Provide the [X, Y] coordinate of the cell's center where the given text is located.  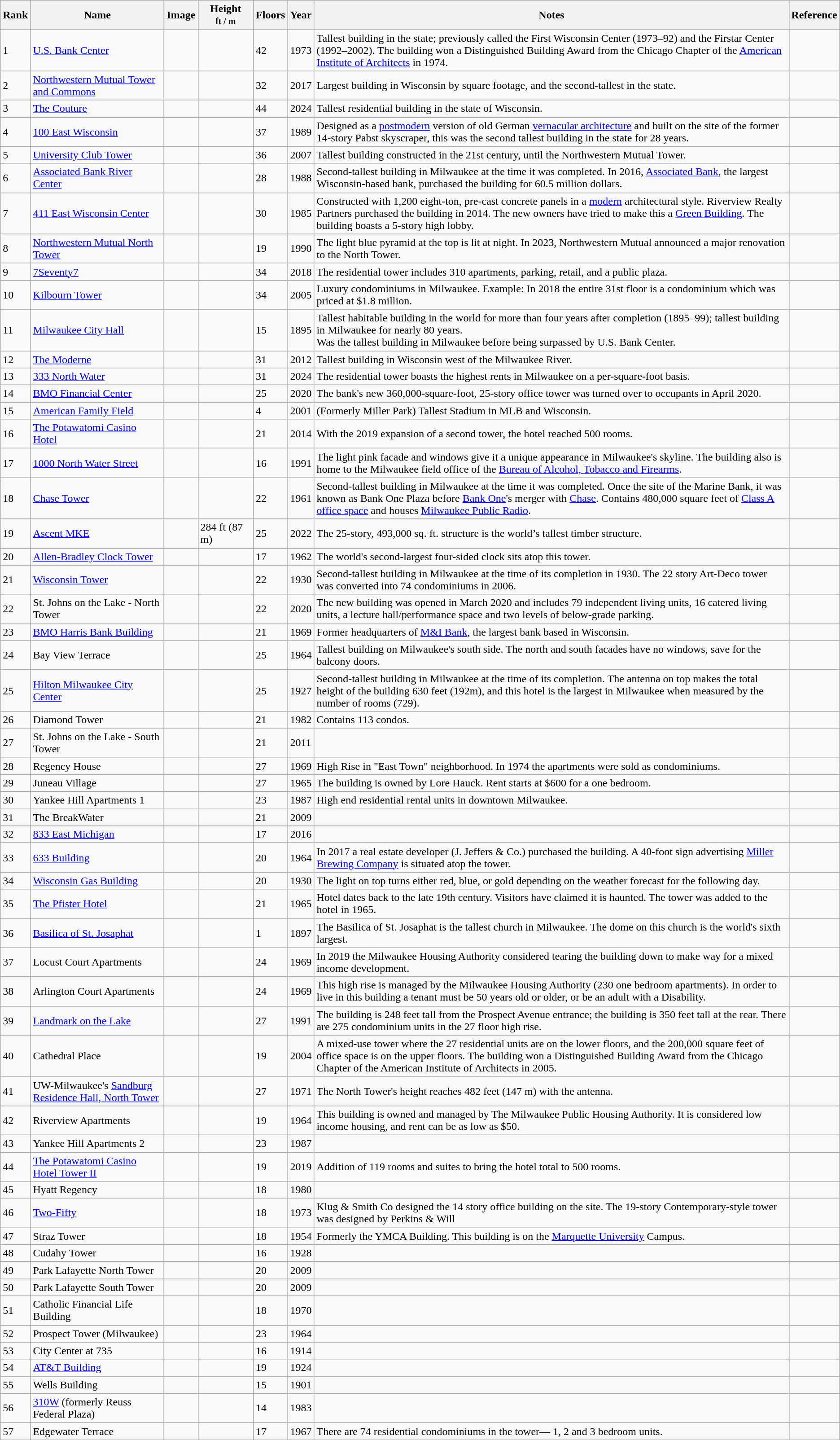
7 [15, 213]
Northwestern Mutual Tower and Commons [97, 85]
43 [15, 1143]
Luxury condominiums in Milwaukee. Example: In 2018 the entire 31st floor is a condominium which was priced at $1.8 million. [551, 294]
Arlington Court Apartments [97, 991]
2022 [301, 533]
American Family Field [97, 411]
Basilica of St. Josaphat [97, 933]
The light on top turns either red, blue, or gold depending on the weather forecast for the following day. [551, 881]
10 [15, 294]
Chase Tower [97, 498]
Contains 113 condos. [551, 720]
1983 [301, 1408]
University Club Tower [97, 155]
1914 [301, 1351]
City Center at 735 [97, 1351]
Tallest building in Wisconsin west of the Milwaukee River. [551, 360]
633 Building [97, 857]
High Rise in "East Town" neighborhood. In 1974 the apartments were sold as condominiums. [551, 766]
Wisconsin Tower [97, 580]
57 [15, 1431]
Bay View Terrace [97, 655]
Northwestern Mutual North Tower [97, 249]
2 [15, 85]
1988 [301, 178]
53 [15, 1351]
1961 [301, 498]
The Pfister Hotel [97, 904]
Formerly the YMCA Building. This building is on the Marquette University Campus. [551, 1236]
411 East Wisconsin Center [97, 213]
29 [15, 783]
45 [15, 1190]
2001 [301, 411]
Milwaukee City Hall [97, 330]
38 [15, 991]
1954 [301, 1236]
Year [301, 15]
There are 74 residential condominiums in the tower— 1, 2 and 3 bedroom units. [551, 1431]
The Potawatomi Casino Hotel Tower II [97, 1166]
The Potawatomi Casino Hotel [97, 434]
1000 North Water Street [97, 463]
The world's second-largest four-sided clock sits atop this tower. [551, 557]
This building is owned and managed by The Milwaukee Public Housing Authority. It is considered low income housing, and rent can be as low as $50. [551, 1120]
Tallest residential building in the state of Wisconsin. [551, 109]
Yankee Hill Apartments 1 [97, 800]
6 [15, 178]
Cathedral Place [97, 1056]
Image [181, 15]
Regency House [97, 766]
Prospect Tower (Milwaukee) [97, 1334]
The 25-story, 493,000 sq. ft. structure is the world’s tallest timber structure. [551, 533]
1928 [301, 1253]
Wells Building [97, 1385]
46 [15, 1213]
54 [15, 1368]
Klug & Smith Co designed the 14 story office building on the site. The 19-story Contemporary-style tower was designed by Perkins & Will [551, 1213]
The bank's new 360,000-square-foot, 25-story office tower was turned over to occupants in April 2020. [551, 394]
Former headquarters of M&I Bank, the largest bank based in Wisconsin. [551, 632]
47 [15, 1236]
Juneau Village [97, 783]
Reference [814, 15]
With the 2019 expansion of a second tower, the hotel reached 500 rooms. [551, 434]
UW-Milwaukee's Sandburg Residence Hall, North Tower [97, 1091]
13 [15, 377]
The North Tower's height reaches 482 feet (147 m) with the antenna. [551, 1091]
833 East Michigan [97, 834]
310W (formerly Reuss Federal Plaza) [97, 1408]
The residential tower includes 310 apartments, parking, retail, and a public plaza. [551, 272]
Park Lafayette South Tower [97, 1287]
40 [15, 1056]
48 [15, 1253]
51 [15, 1311]
Hyatt Regency [97, 1190]
333 North Water [97, 377]
1985 [301, 213]
Wisconsin Gas Building [97, 881]
39 [15, 1021]
2004 [301, 1056]
BMO Financial Center [97, 394]
2007 [301, 155]
Hotel dates back to the late 19th century. Visitors have claimed it is haunted. The tower was added to the hotel in 1965. [551, 904]
1962 [301, 557]
7Seventy7 [97, 272]
Straz Tower [97, 1236]
1980 [301, 1190]
100 East Wisconsin [97, 132]
2012 [301, 360]
3 [15, 109]
The Couture [97, 109]
1971 [301, 1091]
2005 [301, 294]
Yankee Hill Apartments 2 [97, 1143]
11 [15, 330]
2011 [301, 742]
41 [15, 1091]
33 [15, 857]
Floors [271, 15]
Riverview Apartments [97, 1120]
Ascent MKE [97, 533]
Tallest building constructed in the 21st century, until the Northwestern Mutual Tower. [551, 155]
Heightft / m [226, 15]
12 [15, 360]
Two-Fifty [97, 1213]
56 [15, 1408]
55 [15, 1385]
Landmark on the Lake [97, 1021]
2017 [301, 85]
Associated Bank River Center [97, 178]
50 [15, 1287]
Cudahy Tower [97, 1253]
Allen-Bradley Clock Tower [97, 557]
U.S. Bank Center [97, 50]
1967 [301, 1431]
The light blue pyramid at the top is lit at night. In 2023, Northwestern Mutual announced a major renovation to the North Tower. [551, 249]
1989 [301, 132]
284 ft (87 m) [226, 533]
1897 [301, 933]
26 [15, 720]
(Formerly Miller Park) Tallest Stadium in MLB and Wisconsin. [551, 411]
Park Lafayette North Tower [97, 1270]
2016 [301, 834]
Edgewater Terrace [97, 1431]
Locust Court Apartments [97, 962]
9 [15, 272]
2019 [301, 1166]
BMO Harris Bank Building [97, 632]
1895 [301, 330]
AT&T Building [97, 1368]
2018 [301, 272]
Catholic Financial Life Building [97, 1311]
Second-tallest building in Milwaukee at the time of its completion in 1930. The 22 story Art-Deco tower was converted into 74 condominiums in 2006. [551, 580]
Largest building in Wisconsin by square footage, and the second-tallest in the state. [551, 85]
The Moderne [97, 360]
Rank [15, 15]
Kilbourn Tower [97, 294]
High end residential rental units in downtown Milwaukee. [551, 800]
1924 [301, 1368]
5 [15, 155]
The building is owned by Lore Hauck. Rent starts at $600 for a one bedroom. [551, 783]
Hilton Milwaukee City Center [97, 690]
1927 [301, 690]
The Basilica of St. Josaphat is the tallest church in Milwaukee. The dome on this church is the world's sixth largest. [551, 933]
In 2019 the Milwaukee Housing Authority considered tearing the building down to make way for a mixed income development. [551, 962]
Diamond Tower [97, 720]
1990 [301, 249]
The BreakWater [97, 817]
Notes [551, 15]
The residential tower boasts the highest rents in Milwaukee on a per-square-foot basis. [551, 377]
8 [15, 249]
49 [15, 1270]
2014 [301, 434]
Name [97, 15]
Tallest building on Milwaukee's south side. The north and south facades have no windows, save for the balcony doors. [551, 655]
Addition of 119 rooms and suites to bring the hotel total to 500 rooms. [551, 1166]
1982 [301, 720]
52 [15, 1334]
1901 [301, 1385]
35 [15, 904]
St. Johns on the Lake - North Tower [97, 609]
St. Johns on the Lake - South Tower [97, 742]
1970 [301, 1311]
